Return the (x, y) coordinate for the center point of the cell that contains the specified text.  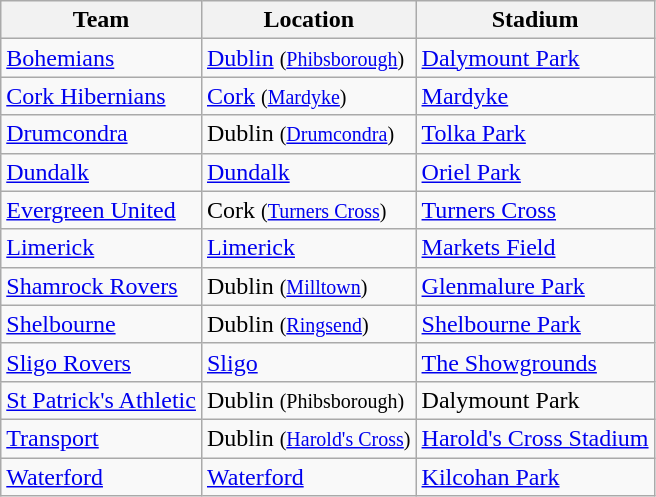
Dublin (Harold's Cross) (308, 438)
Turners Cross (535, 210)
Shamrock Rovers (102, 286)
Transport (102, 438)
Dublin (Ringsend) (308, 324)
Dublin (Milltown) (308, 286)
Location (308, 20)
Cork (Turners Cross) (308, 210)
Cork (Mardyke) (308, 96)
Drumcondra (102, 134)
Tolka Park (535, 134)
Team (102, 20)
Oriel Park (535, 172)
Evergreen United (102, 210)
St Patrick's Athletic (102, 400)
Glenmalure Park (535, 286)
Mardyke (535, 96)
Harold's Cross Stadium (535, 438)
Sligo Rovers (102, 362)
Shelbourne Park (535, 324)
Sligo (308, 362)
Markets Field (535, 248)
Dublin (Drumcondra) (308, 134)
Cork Hibernians (102, 96)
Bohemians (102, 58)
Stadium (535, 20)
Shelbourne (102, 324)
Kilcohan Park (535, 477)
The Showgrounds (535, 362)
